Pinpoint the cell where the given text exists, returning its [X, Y] midpoint coordinate. 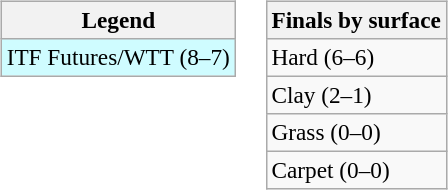
Clay (2–1) [356, 95]
Grass (0–0) [356, 133]
Finals by surface [356, 20]
Hard (6–6) [356, 57]
Legend [118, 20]
ITF Futures/WTT (8–7) [118, 57]
Carpet (0–0) [356, 171]
